Capture the cell that displays the provided text and extract its (X, Y) central coordinate. 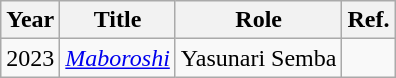
Yasunari Semba (258, 58)
Year (30, 20)
Ref. (368, 20)
Title (118, 20)
Maboroshi (118, 58)
Role (258, 20)
2023 (30, 58)
